Find where the given text appears and provide that cell's center as (x, y) coordinate. 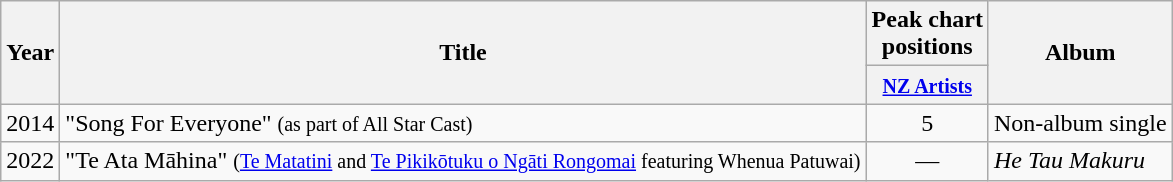
"Song For Everyone" (as part of All Star Cast) (463, 123)
He Tau Makuru (1080, 161)
Non-album single (1080, 123)
NZ Artists (927, 85)
Album (1080, 52)
Peak chartpositions (927, 34)
Title (463, 52)
— (927, 161)
2022 (30, 161)
5 (927, 123)
"Te Ata Māhina" (Te Matatini and Te Pikikōtuku o Ngāti Rongomai featuring Whenua Patuwai) (463, 161)
2014 (30, 123)
Year (30, 52)
